Detect which cell encompasses the target text, then output its [x, y] center coordinate. 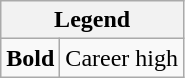
Legend [92, 20]
Bold [30, 58]
Career high [122, 58]
